Output the (x, y) coordinate of the center of the cell containing the given text.  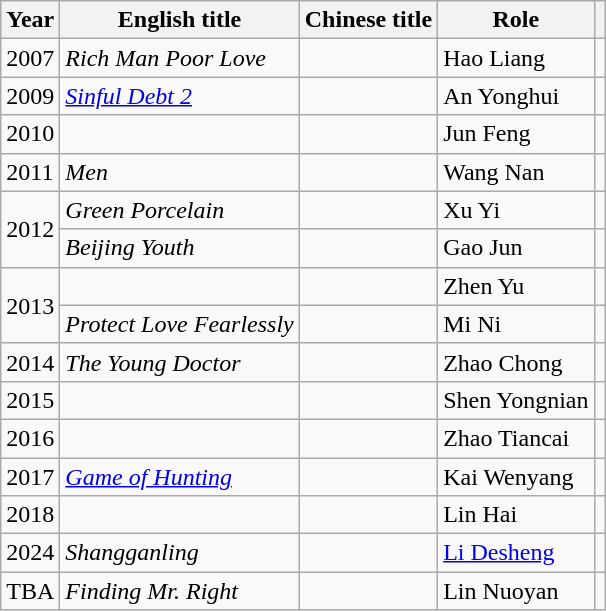
Shangganling (180, 553)
Wang Nan (516, 172)
2010 (30, 134)
Lin Hai (516, 515)
2015 (30, 400)
Kai Wenyang (516, 477)
Gao Jun (516, 248)
Xu Yi (516, 210)
2014 (30, 362)
Rich Man Poor Love (180, 58)
Zhao Chong (516, 362)
Year (30, 20)
TBA (30, 591)
Beijing Youth (180, 248)
Green Porcelain (180, 210)
2024 (30, 553)
2018 (30, 515)
The Young Doctor (180, 362)
Mi Ni (516, 324)
Shen Yongnian (516, 400)
2009 (30, 96)
2017 (30, 477)
2011 (30, 172)
Zhao Tiancai (516, 438)
Sinful Debt 2 (180, 96)
Protect Love Fearlessly (180, 324)
Men (180, 172)
Zhen Yu (516, 286)
Jun Feng (516, 134)
English title (180, 20)
Chinese title (368, 20)
Li Desheng (516, 553)
Lin Nuoyan (516, 591)
2012 (30, 229)
2013 (30, 305)
Finding Mr. Right (180, 591)
Hao Liang (516, 58)
Game of Hunting (180, 477)
Role (516, 20)
An Yonghui (516, 96)
2007 (30, 58)
2016 (30, 438)
